Capture the cell that displays the provided text and extract its (X, Y) central coordinate. 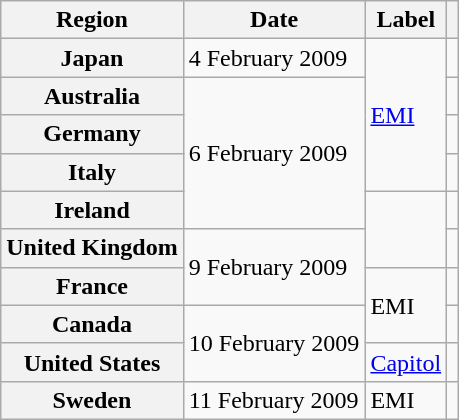
France (92, 286)
Label (406, 20)
Italy (92, 172)
Germany (92, 134)
Australia (92, 96)
Date (274, 20)
Region (92, 20)
United States (92, 362)
9 February 2009 (274, 267)
Canada (92, 324)
10 February 2009 (274, 343)
6 February 2009 (274, 153)
Ireland (92, 210)
Capitol (406, 362)
United Kingdom (92, 248)
Japan (92, 58)
4 February 2009 (274, 58)
11 February 2009 (274, 400)
Sweden (92, 400)
